Return (X, Y) of the center of cell containing provided text 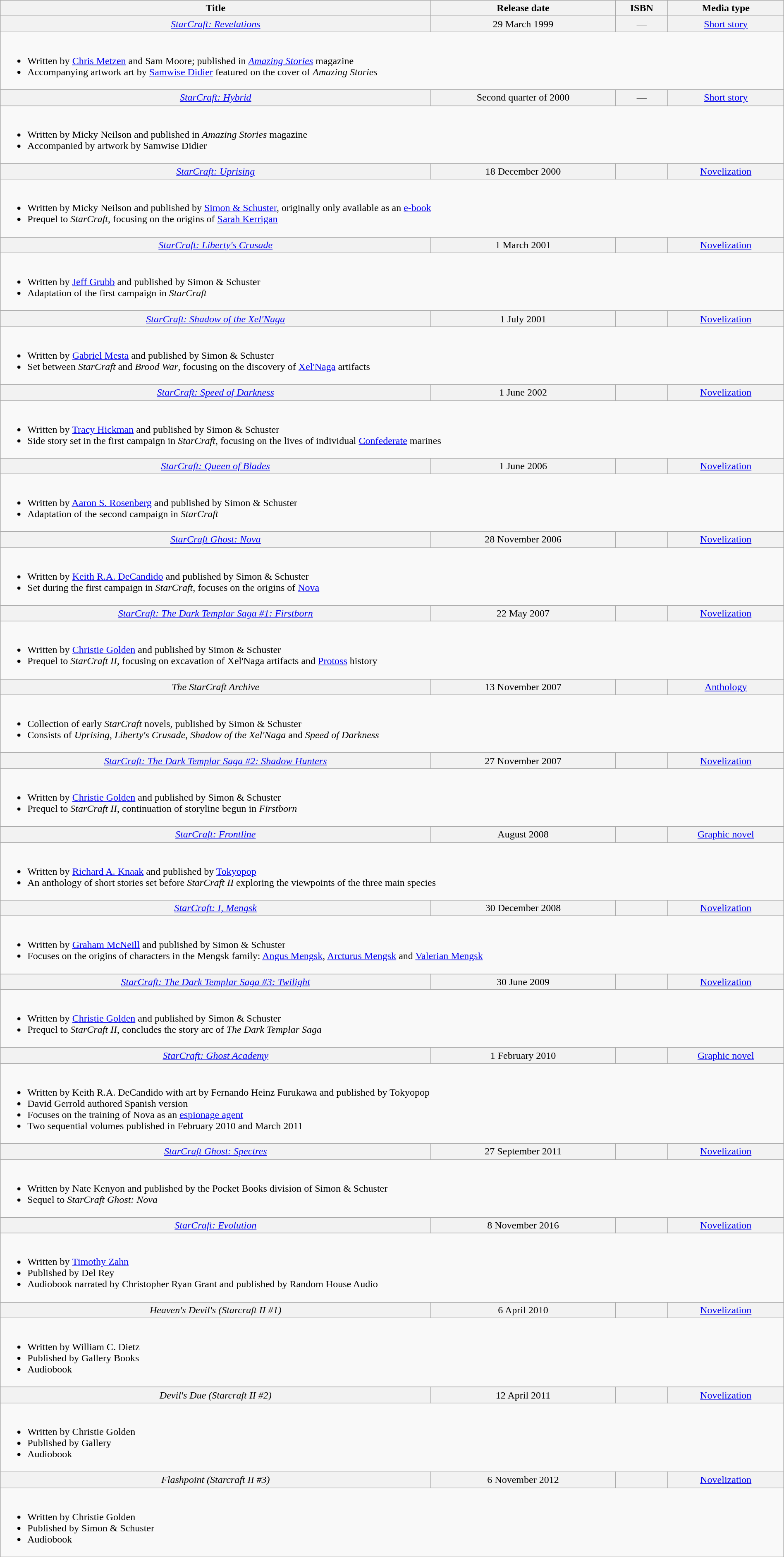
Written by Micky Neilson and published in Amazing Stories magazineAccompanied by artwork by Samwise Didier (392, 134)
Release date (523, 8)
StarCraft: I, Mengsk (216, 908)
Written by Christie GoldenPublished by Simon & SchusterAudiobook (392, 1523)
27 November 2007 (523, 761)
Title (216, 8)
Written by Aaron S. Rosenberg and published by Simon & SchusterAdaptation of the second campaign in StarCraft (392, 503)
StarCraft: Ghost Academy (216, 1056)
Written by Christie GoldenPublished by GalleryAudiobook (392, 1437)
18 December 2000 (523, 171)
StarCraft Ghost: Spectres (216, 1152)
Written by Gabriel Mesta and published by Simon & SchusterSet between StarCraft and Brood War, focusing on the discovery of Xel'Naga artifacts (392, 355)
Anthology (726, 687)
StarCraft: Evolution (216, 1225)
Media type (726, 8)
30 June 2009 (523, 982)
8 November 2016 (523, 1225)
6 November 2012 (523, 1480)
1 June 2002 (523, 392)
Written by Christie Golden and published by Simon & SchusterPrequel to StarCraft II, concludes the story arc of The Dark Templar Saga (392, 1019)
Written by William C. DietzPublished by Gallery BooksAudiobook (392, 1352)
28 November 2006 (523, 540)
Written by Keith R.A. DeCandido and published by Simon & SchusterSet during the first campaign in StarCraft, focuses on the origins of Nova (392, 576)
Written by Christie Golden and published by Simon & SchusterPrequel to StarCraft II, continuation of storyline begun in Firstborn (392, 797)
The StarCraft Archive (216, 687)
Written by Timothy ZahnPublished by Del ReyAudiobook narrated by Christopher Ryan Grant and published by Random House Audio (392, 1268)
27 September 2011 (523, 1152)
Heaven's Devil's (Starcraft II #1) (216, 1310)
30 December 2008 (523, 908)
1 March 2001 (523, 245)
StarCraft: Shadow of the Xel'Naga (216, 319)
29 March 1999 (523, 24)
Flashpoint (Starcraft II #3) (216, 1480)
August 2008 (523, 834)
Written by Christie Golden and published by Simon & SchusterPrequel to StarCraft II, focusing on excavation of Xel'Naga artifacts and Protoss history (392, 650)
StarCraft: The Dark Templar Saga #2: Shadow Hunters (216, 761)
Written by Nate Kenyon and published by the Pocket Books division of Simon & SchusterSequel to StarCraft Ghost: Nova (392, 1188)
1 June 2006 (523, 466)
StarCraft: Uprising (216, 171)
12 April 2011 (523, 1395)
StarCraft: Liberty's Crusade (216, 245)
StarCraft: Speed of Darkness (216, 392)
StarCraft: Queen of Blades (216, 466)
StarCraft Ghost: Nova (216, 540)
1 February 2010 (523, 1056)
13 November 2007 (523, 687)
StarCraft: The Dark Templar Saga #3: Twilight (216, 982)
StarCraft: Hybrid (216, 98)
ISBN (642, 8)
1 July 2001 (523, 319)
22 May 2007 (523, 613)
Devil's Due (Starcraft II #2) (216, 1395)
StarCraft: The Dark Templar Saga #1: Firstborn (216, 613)
6 April 2010 (523, 1310)
Written by Jeff Grubb and published by Simon & SchusterAdaptation of the first campaign in StarCraft (392, 282)
Second quarter of 2000 (523, 98)
StarCraft: Frontline (216, 834)
StarCraft: Revelations (216, 24)
